Pinpoint the cell where the given text exists, returning its (x, y) midpoint coordinate. 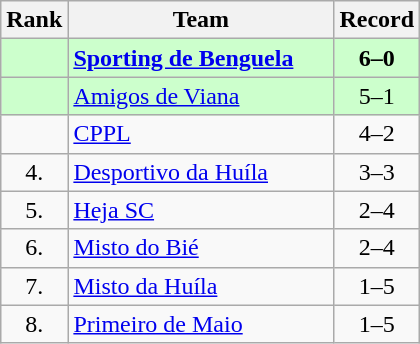
5–1 (377, 96)
Rank (34, 20)
7. (34, 286)
Heja SC (201, 210)
Amigos de Viana (201, 96)
Desportivo da Huíla (201, 172)
Misto da Huíla (201, 286)
5. (34, 210)
3–3 (377, 172)
Record (377, 20)
6. (34, 248)
6–0 (377, 58)
Misto do Bié (201, 248)
Team (201, 20)
Sporting de Benguela (201, 58)
4. (34, 172)
8. (34, 324)
Primeiro de Maio (201, 324)
CPPL (201, 134)
4–2 (377, 134)
